From the cell containing the given text, extract its center point as (X, Y) coordinate. 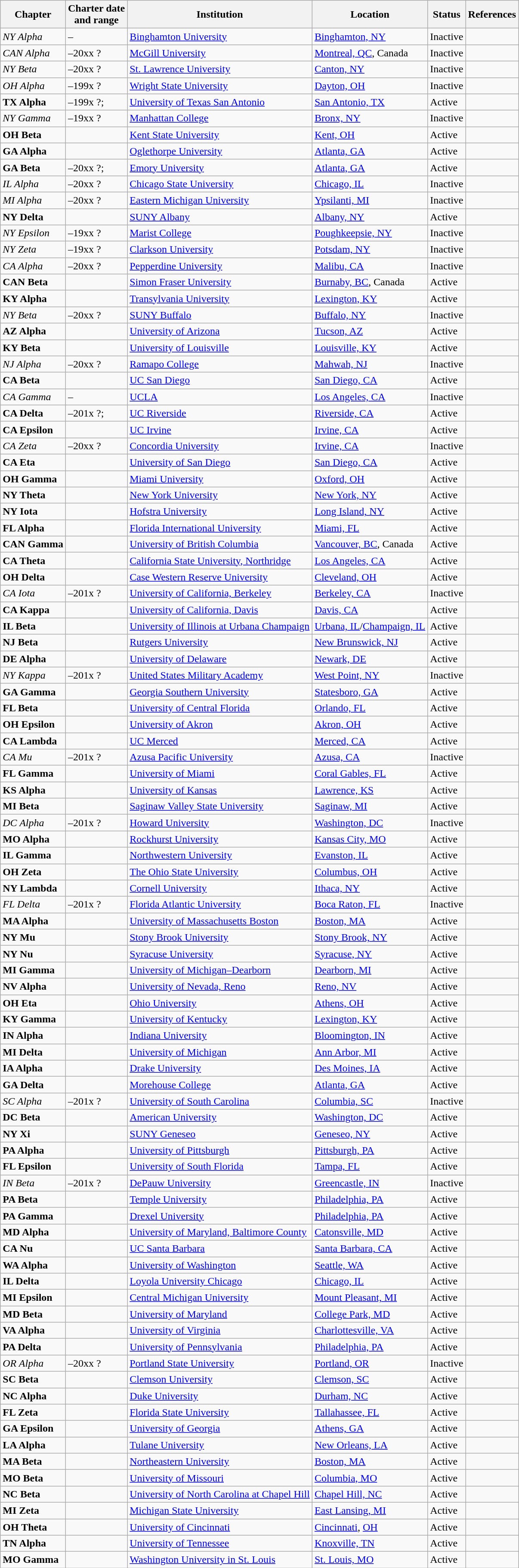
Hofstra University (220, 512)
IL Gamma (33, 855)
Binghamton University (220, 37)
Transylvania University (220, 299)
Northwestern University (220, 855)
LA Alpha (33, 1445)
Drake University (220, 1068)
CA Delta (33, 413)
CA Alpha (33, 266)
Indiana University (220, 1036)
University of North Carolina at Chapel Hill (220, 1494)
Kent, OH (370, 135)
Orlando, FL (370, 708)
Georgia Southern University (220, 691)
Ithaca, NY (370, 888)
Kent State University (220, 135)
Eastern Michigan University (220, 200)
Marist College (220, 233)
MO Beta (33, 1478)
Oglethorpe University (220, 151)
GA Alpha (33, 151)
Cincinnati, OH (370, 1527)
MD Beta (33, 1314)
University of Michigan–Dearborn (220, 970)
PA Beta (33, 1199)
KY Gamma (33, 1019)
University of Georgia (220, 1429)
Saginaw, MI (370, 806)
Long Island, NY (370, 512)
University of Delaware (220, 659)
New Brunswick, NJ (370, 642)
The Ohio State University (220, 872)
Clemson, SC (370, 1380)
MI Gamma (33, 970)
UC Riverside (220, 413)
References (492, 15)
University of Texas San Antonio (220, 102)
McGill University (220, 53)
Louisville, KY (370, 348)
St. Louis, MO (370, 1560)
Evanston, IL (370, 855)
AZ Alpha (33, 331)
Seattle, WA (370, 1265)
University of South Florida (220, 1167)
Poughkeepsie, NY (370, 233)
GA Epsilon (33, 1429)
Athens, GA (370, 1429)
PA Alpha (33, 1150)
University of Nevada, Reno (220, 986)
FL Alpha (33, 528)
CA Gamma (33, 397)
Newark, DE (370, 659)
East Lansing, MI (370, 1510)
University of Virginia (220, 1330)
University of Akron (220, 724)
New Orleans, LA (370, 1445)
FL Beta (33, 708)
Chicago State University (220, 184)
NY Epsilon (33, 233)
CA Iota (33, 593)
Athens, OH (370, 1003)
Florida Atlantic University (220, 904)
Institution (220, 15)
University of Michigan (220, 1052)
California State University, Northridge (220, 561)
OH Theta (33, 1527)
Azusa, CA (370, 757)
Clemson University (220, 1380)
Catonsville, MD (370, 1232)
Columbus, OH (370, 872)
Tucson, AZ (370, 331)
CA Beta (33, 380)
University of Maryland, Baltimore County (220, 1232)
–199x ? (96, 86)
Oxford, OH (370, 479)
NY Iota (33, 512)
Stony Brook, NY (370, 937)
OH Gamma (33, 479)
DePauw University (220, 1183)
OH Epsilon (33, 724)
IL Delta (33, 1281)
NC Beta (33, 1494)
Portland, OR (370, 1363)
CA Mu (33, 757)
CA Eta (33, 462)
Lawrence, KS (370, 790)
University of San Diego (220, 462)
CA Nu (33, 1248)
IN Alpha (33, 1036)
University of Kentucky (220, 1019)
Temple University (220, 1199)
Akron, OH (370, 724)
Tulane University (220, 1445)
University of Tennessee (220, 1543)
Charlottesville, VA (370, 1330)
United States Military Academy (220, 675)
–20xx ?; (96, 167)
Bronx, NY (370, 118)
Columbia, SC (370, 1101)
Drexel University (220, 1216)
NY Gamma (33, 118)
Coral Gables, FL (370, 774)
Chapel Hill, NC (370, 1494)
Miami University (220, 479)
College Park, MD (370, 1314)
Syracuse, NY (370, 954)
Mount Pleasant, MI (370, 1298)
Emory University (220, 167)
New York University (220, 495)
Ramapo College (220, 364)
UC Merced (220, 741)
DC Beta (33, 1117)
Binghamton, NY (370, 37)
Reno, NV (370, 986)
Pepperdine University (220, 266)
NY Delta (33, 216)
MI Alpha (33, 200)
Tampa, FL (370, 1167)
University of Miami (220, 774)
NY Zeta (33, 250)
University of Pennsylvania (220, 1347)
Burnaby, BC, Canada (370, 282)
Manhattan College (220, 118)
University of South Carolina (220, 1101)
CAN Gamma (33, 544)
Chapter (33, 15)
SC Alpha (33, 1101)
Bloomington, IN (370, 1036)
Northeastern University (220, 1461)
CA Theta (33, 561)
Morehouse College (220, 1085)
University of California, Davis (220, 610)
OH Beta (33, 135)
MI Beta (33, 806)
Howard University (220, 823)
Azusa Pacific University (220, 757)
Albany, NY (370, 216)
MI Zeta (33, 1510)
CA Zeta (33, 446)
NV Alpha (33, 986)
CAN Alpha (33, 53)
FL Zeta (33, 1412)
TX Alpha (33, 102)
GA Beta (33, 167)
University of California, Berkeley (220, 593)
Clarkson University (220, 250)
KS Alpha (33, 790)
Davis, CA (370, 610)
MO Gamma (33, 1560)
University of Washington (220, 1265)
OH Alpha (33, 86)
University of Cincinnati (220, 1527)
CAN Beta (33, 282)
Dayton, OH (370, 86)
Mahwah, NJ (370, 364)
Washington University in St. Louis (220, 1560)
SUNY Geneseo (220, 1134)
MI Epsilon (33, 1298)
Durham, NC (370, 1396)
New York, NY (370, 495)
NY Nu (33, 954)
Status (447, 15)
Case Western Reserve University (220, 577)
Tallahassee, FL (370, 1412)
Kansas City, MO (370, 839)
Statesboro, GA (370, 691)
Potsdam, NY (370, 250)
Santa Barbara, CA (370, 1248)
FL Delta (33, 904)
Simon Fraser University (220, 282)
NJ Alpha (33, 364)
Cornell University (220, 888)
St. Lawrence University (220, 69)
SUNY Albany (220, 216)
Location (370, 15)
TN Alpha (33, 1543)
PA Delta (33, 1347)
Vancouver, BC, Canada (370, 544)
Berkeley, CA (370, 593)
Greencastle, IN (370, 1183)
OR Alpha (33, 1363)
FL Epsilon (33, 1167)
IA Alpha (33, 1068)
Saginaw Valley State University (220, 806)
Buffalo, NY (370, 315)
University of Pittsburgh (220, 1150)
NY Alpha (33, 37)
University of Arizona (220, 331)
University of Maryland (220, 1314)
UC San Diego (220, 380)
MA Beta (33, 1461)
OH Delta (33, 577)
IL Beta (33, 626)
Ann Arbor, MI (370, 1052)
DC Alpha (33, 823)
Ypsilanti, MI (370, 200)
DE Alpha (33, 659)
Geneseo, NY (370, 1134)
–201x ?; (96, 413)
MO Alpha (33, 839)
Pittsburgh, PA (370, 1150)
Ohio University (220, 1003)
NY Kappa (33, 675)
American University (220, 1117)
CA Lambda (33, 741)
Des Moines, IA (370, 1068)
FL Gamma (33, 774)
VA Alpha (33, 1330)
NC Alpha (33, 1396)
University of Missouri (220, 1478)
Knoxville, TN (370, 1543)
West Point, NY (370, 675)
Cleveland, OH (370, 577)
Charter dateand range (96, 15)
University of Central Florida (220, 708)
NY Theta (33, 495)
Rockhurst University (220, 839)
Michigan State University (220, 1510)
SUNY Buffalo (220, 315)
Florida State University (220, 1412)
Duke University (220, 1396)
MD Alpha (33, 1232)
University of Kansas (220, 790)
UC Irvine (220, 429)
IL Alpha (33, 184)
Columbia, MO (370, 1478)
CA Kappa (33, 610)
UC Santa Barbara (220, 1248)
San Antonio, TX (370, 102)
KY Alpha (33, 299)
Rutgers University (220, 642)
Boca Raton, FL (370, 904)
IN Beta (33, 1183)
GA Delta (33, 1085)
Florida International University (220, 528)
MA Alpha (33, 921)
NJ Beta (33, 642)
SC Beta (33, 1380)
Portland State University (220, 1363)
University of Louisville (220, 348)
MI Delta (33, 1052)
University of British Columbia (220, 544)
KY Beta (33, 348)
OH Eta (33, 1003)
NY Lambda (33, 888)
Canton, NY (370, 69)
Concordia University (220, 446)
WA Alpha (33, 1265)
Dearborn, MI (370, 970)
NY Mu (33, 937)
Riverside, CA (370, 413)
Loyola University Chicago (220, 1281)
–199x ?; (96, 102)
Urbana, IL/Champaign, IL (370, 626)
Merced, CA (370, 741)
OH Zeta (33, 872)
GA Gamma (33, 691)
Syracuse University (220, 954)
Stony Brook University (220, 937)
Malibu, CA (370, 266)
Miami, FL (370, 528)
NY Xi (33, 1134)
Central Michigan University (220, 1298)
Montreal, QC, Canada (370, 53)
UCLA (220, 397)
PA Gamma (33, 1216)
University of Illinois at Urbana Champaign (220, 626)
CA Epsilon (33, 429)
University of Massachusetts Boston (220, 921)
Wright State University (220, 86)
